Return the (X, Y) coordinate for the center point of the cell that contains the specified text.  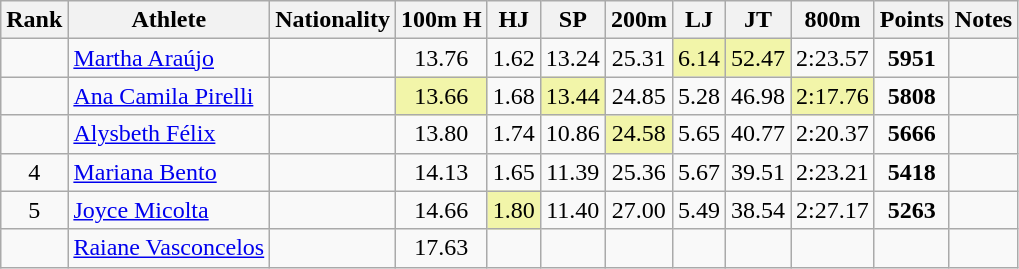
Athlete (169, 20)
1.68 (514, 96)
1.80 (514, 210)
SP (572, 20)
1.74 (514, 134)
5 (34, 210)
Rank (34, 20)
1.65 (514, 172)
11.39 (572, 172)
46.98 (758, 96)
24.85 (638, 96)
24.58 (638, 134)
5951 (912, 58)
Alysbeth Félix (169, 134)
Ana Camila Pirelli (169, 96)
14.66 (441, 210)
LJ (698, 20)
2:23.57 (833, 58)
6.14 (698, 58)
100m H (441, 20)
5.28 (698, 96)
JT (758, 20)
13.80 (441, 134)
40.77 (758, 134)
200m (638, 20)
11.40 (572, 210)
4 (34, 172)
14.13 (441, 172)
Points (912, 20)
27.00 (638, 210)
1.62 (514, 58)
Mariana Bento (169, 172)
2:17.76 (833, 96)
5.67 (698, 172)
2:20.37 (833, 134)
25.36 (638, 172)
38.54 (758, 210)
800m (833, 20)
Joyce Micolta (169, 210)
Raiane Vasconcelos (169, 248)
13.44 (572, 96)
HJ (514, 20)
Notes (983, 20)
5263 (912, 210)
25.31 (638, 58)
2:23.21 (833, 172)
5.49 (698, 210)
10.86 (572, 134)
39.51 (758, 172)
5.65 (698, 134)
Nationality (333, 20)
5418 (912, 172)
2:27.17 (833, 210)
52.47 (758, 58)
Martha Araújo (169, 58)
5808 (912, 96)
13.24 (572, 58)
5666 (912, 134)
13.76 (441, 58)
17.63 (441, 248)
13.66 (441, 96)
